Output the [x, y] coordinate of the center of the cell containing the given text.  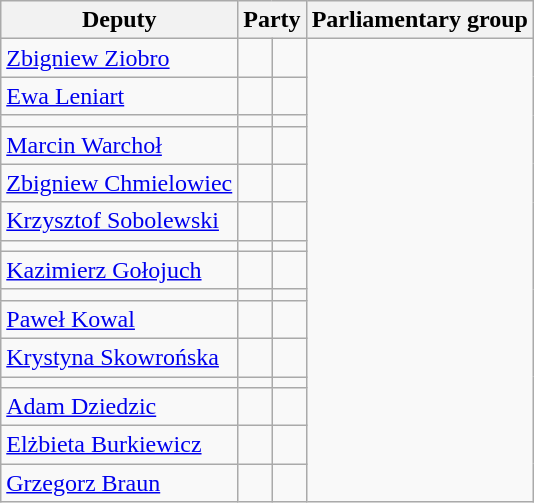
Zbigniew Chmielowiec [120, 183]
Adam Dziedzic [120, 407]
Elżbieta Burkiewicz [120, 445]
Party [272, 20]
Krystyna Skowrońska [120, 357]
Parliamentary group [420, 20]
Marcin Warchoł [120, 145]
Ewa Leniart [120, 96]
Zbigniew Ziobro [120, 58]
Paweł Kowal [120, 319]
Krzysztof Sobolewski [120, 221]
Kazimierz Gołojuch [120, 270]
Deputy [120, 20]
Grzegorz Braun [120, 483]
